Determine the (x, y) coordinate at the center of the cell enclosing the given text.  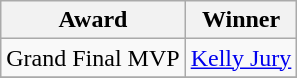
Kelly Jury (241, 58)
Winner (241, 20)
Award (93, 20)
Grand Final MVP (93, 58)
